Pinpoint the cell where the given text exists, returning its [X, Y] midpoint coordinate. 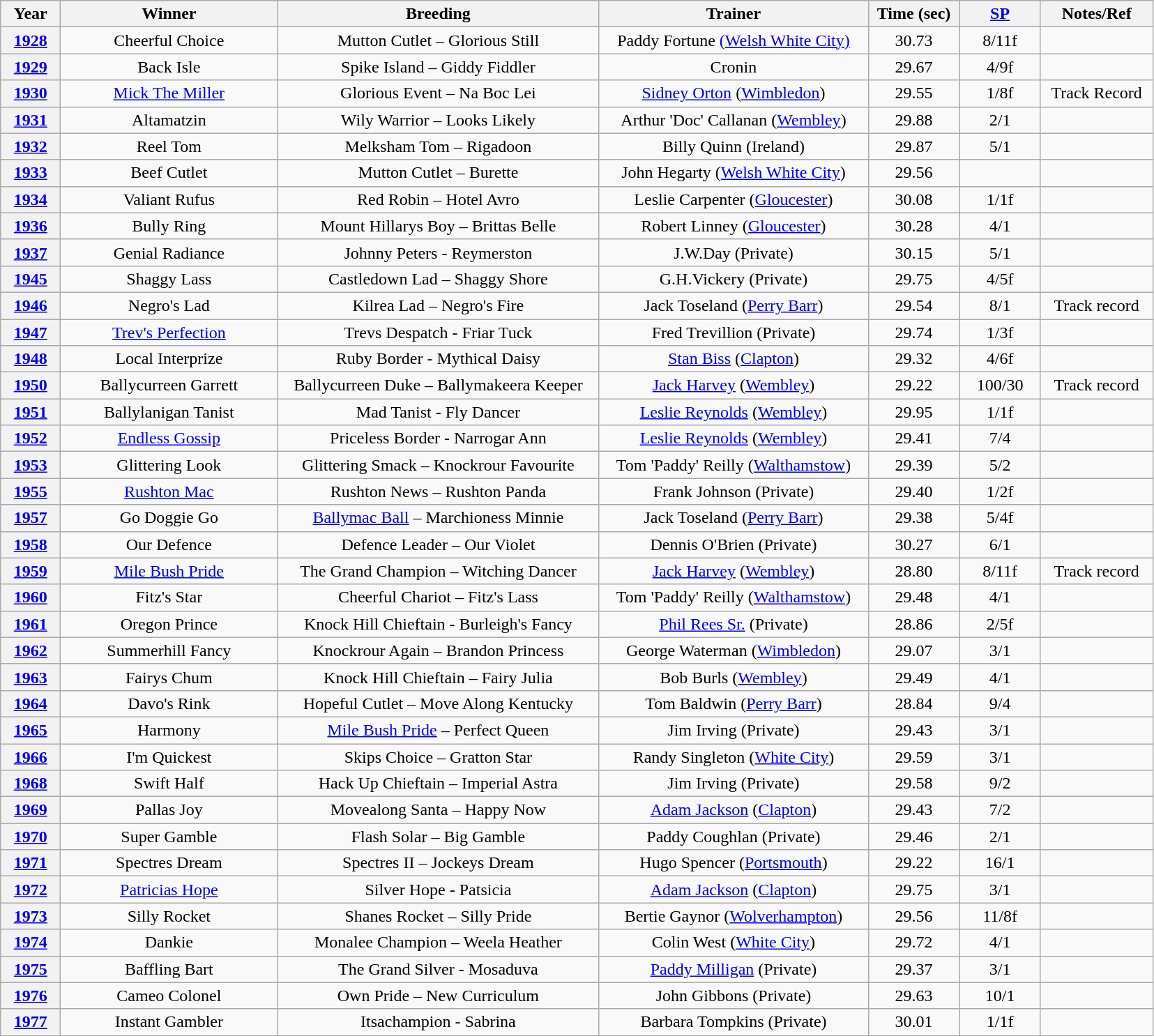
Paddy Coughlan (Private) [734, 837]
28.84 [913, 703]
Ballymac Ball – Marchioness Minnie [438, 518]
1964 [31, 703]
Knock Hill Chieftain - Burleigh's Fancy [438, 624]
9/2 [1000, 784]
Rushton Mac [169, 492]
Genial Radiance [169, 252]
1959 [31, 571]
Red Robin – Hotel Avro [438, 199]
Rushton News – Rushton Panda [438, 492]
1961 [31, 624]
7/4 [1000, 439]
Valiant Rufus [169, 199]
Dankie [169, 943]
4/5f [1000, 279]
Fairys Chum [169, 677]
1/3f [1000, 333]
11/8f [1000, 916]
1970 [31, 837]
1973 [31, 916]
Movealong Santa – Happy Now [438, 810]
The Grand Silver - Mosaduva [438, 969]
1948 [31, 359]
29.41 [913, 439]
Glittering Look [169, 465]
29.07 [913, 650]
29.48 [913, 597]
Go Doggie Go [169, 518]
Ballylanigan Tanist [169, 412]
1955 [31, 492]
Mount Hillarys Boy – Brittas Belle [438, 226]
1934 [31, 199]
Mutton Cutlet – Burette [438, 173]
Tom Baldwin (Perry Barr) [734, 703]
Ballycurreen Garrett [169, 386]
Hopeful Cutlet – Move Along Kentucky [438, 703]
Cronin [734, 67]
Bully Ring [169, 226]
1976 [31, 996]
1937 [31, 252]
Notes/Ref [1096, 14]
George Waterman (Wimbledon) [734, 650]
29.59 [913, 756]
Paddy Fortune (Welsh White City) [734, 40]
Local Interprize [169, 359]
Melksham Tom – Rigadoon [438, 146]
29.39 [913, 465]
Knock Hill Chieftain – Fairy Julia [438, 677]
1953 [31, 465]
Swift Half [169, 784]
Trevs Despatch - Friar Tuck [438, 333]
Fitz's Star [169, 597]
Glorious Event – Na Boc Lei [438, 93]
1952 [31, 439]
Altamatzin [169, 120]
Ballycurreen Duke – Ballymakeera Keeper [438, 386]
Defence Leader – Our Violet [438, 544]
Cheerful Chariot – Fitz's Lass [438, 597]
Back Isle [169, 67]
1960 [31, 597]
Silver Hope - Patsicia [438, 890]
Itsachampion - Sabrina [438, 1022]
Breeding [438, 14]
Randy Singleton (White City) [734, 756]
Patricias Hope [169, 890]
1950 [31, 386]
1974 [31, 943]
6/1 [1000, 544]
1945 [31, 279]
29.49 [913, 677]
1928 [31, 40]
29.32 [913, 359]
9/4 [1000, 703]
Trev's Perfection [169, 333]
1968 [31, 784]
1969 [31, 810]
Summerhill Fancy [169, 650]
4/9f [1000, 67]
7/2 [1000, 810]
29.40 [913, 492]
29.37 [913, 969]
1963 [31, 677]
29.58 [913, 784]
100/30 [1000, 386]
5/2 [1000, 465]
30.73 [913, 40]
Spectres II – Jockeys Dream [438, 863]
29.54 [913, 305]
I'm Quickest [169, 756]
Leslie Carpenter (Gloucester) [734, 199]
5/4f [1000, 518]
29.74 [913, 333]
1966 [31, 756]
Ruby Border - Mythical Daisy [438, 359]
Mutton Cutlet – Glorious Still [438, 40]
8/1 [1000, 305]
Kilrea Lad – Negro's Fire [438, 305]
Knockrour Again – Brandon Princess [438, 650]
The Grand Champion – Witching Dancer [438, 571]
Glittering Smack – Knockrour Favourite [438, 465]
Dennis O'Brien (Private) [734, 544]
Reel Tom [169, 146]
1957 [31, 518]
29.87 [913, 146]
29.63 [913, 996]
4/6f [1000, 359]
Arthur 'Doc' Callanan (Wembley) [734, 120]
Spectres Dream [169, 863]
Instant Gambler [169, 1022]
1/8f [1000, 93]
Shanes Rocket – Silly Pride [438, 916]
Colin West (White City) [734, 943]
1947 [31, 333]
1972 [31, 890]
Davo's Rink [169, 703]
Hack Up Chieftain – Imperial Astra [438, 784]
1929 [31, 67]
Year [31, 14]
Mad Tanist - Fly Dancer [438, 412]
1931 [31, 120]
Frank Johnson (Private) [734, 492]
1975 [31, 969]
29.95 [913, 412]
29.55 [913, 93]
Robert Linney (Gloucester) [734, 226]
1933 [31, 173]
Skips Choice – Gratton Star [438, 756]
Bob Burls (Wembley) [734, 677]
Cameo Colonel [169, 996]
Harmony [169, 730]
Trainer [734, 14]
Beef Cutlet [169, 173]
1946 [31, 305]
Phil Rees Sr. (Private) [734, 624]
Sidney Orton (Wimbledon) [734, 93]
Negro's Lad [169, 305]
Own Pride – New Curriculum [438, 996]
1/2f [1000, 492]
Bertie Gaynor (Wolverhampton) [734, 916]
Time (sec) [913, 14]
16/1 [1000, 863]
Flash Solar – Big Gamble [438, 837]
30.28 [913, 226]
Mile Bush Pride – Perfect Queen [438, 730]
Priceless Border - Narrogar Ann [438, 439]
1930 [31, 93]
Track Record [1096, 93]
Barbara Tompkins (Private) [734, 1022]
30.08 [913, 199]
Mick The Miller [169, 93]
28.86 [913, 624]
Super Gamble [169, 837]
30.27 [913, 544]
Baffling Bart [169, 969]
Mile Bush Pride [169, 571]
29.67 [913, 67]
Our Defence [169, 544]
1971 [31, 863]
Wily Warrior – Looks Likely [438, 120]
Castledown Lad – Shaggy Shore [438, 279]
28.80 [913, 571]
1965 [31, 730]
J.W.Day (Private) [734, 252]
Endless Gossip [169, 439]
Spike Island – Giddy Fiddler [438, 67]
Silly Rocket [169, 916]
Johnny Peters - Reymerston [438, 252]
1977 [31, 1022]
Cheerful Choice [169, 40]
Billy Quinn (Ireland) [734, 146]
10/1 [1000, 996]
29.88 [913, 120]
1936 [31, 226]
Paddy Milligan (Private) [734, 969]
Oregon Prince [169, 624]
Pallas Joy [169, 810]
29.38 [913, 518]
G.H.Vickery (Private) [734, 279]
Monalee Champion – Weela Heather [438, 943]
John Hegarty (Welsh White City) [734, 173]
Hugo Spencer (Portsmouth) [734, 863]
Shaggy Lass [169, 279]
Stan Biss (Clapton) [734, 359]
John Gibbons (Private) [734, 996]
30.01 [913, 1022]
29.46 [913, 837]
29.72 [913, 943]
SP [1000, 14]
1951 [31, 412]
Winner [169, 14]
30.15 [913, 252]
1962 [31, 650]
1932 [31, 146]
Fred Trevillion (Private) [734, 333]
2/5f [1000, 624]
1958 [31, 544]
